Output the [X, Y] coordinate of the center of the cell containing the given text.  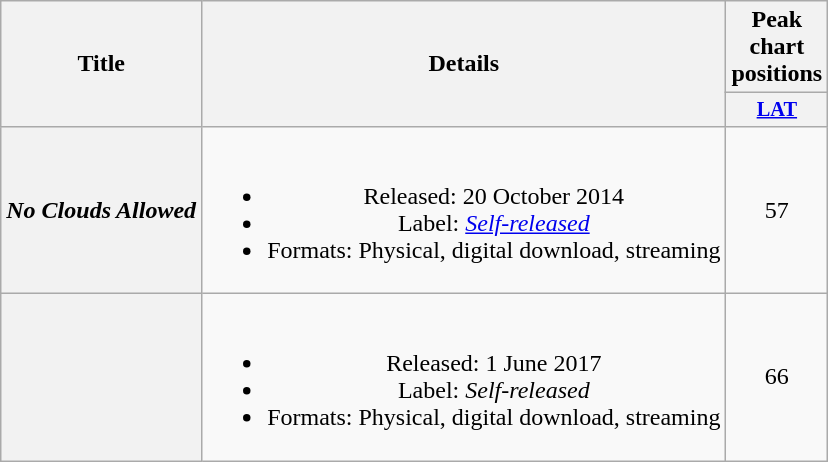
LAT [777, 110]
57 [777, 210]
Peak chart positions [777, 47]
Title [102, 64]
Released: 1 June 2017Label: Self-releasedFormats: Physical, digital download, streaming [464, 378]
Details [464, 64]
66 [777, 378]
Released: 20 October 2014Label: Self-releasedFormats: Physical, digital download, streaming [464, 210]
No Clouds Allowed [102, 210]
